Determine the (x, y) coordinate at the center of the cell enclosing the given text.  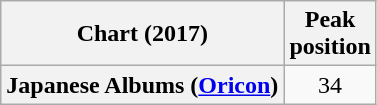
Chart (2017) (142, 34)
34 (330, 85)
Peakposition (330, 34)
Japanese Albums (Oricon) (142, 85)
